Return [X, Y] of the center of cell containing provided text 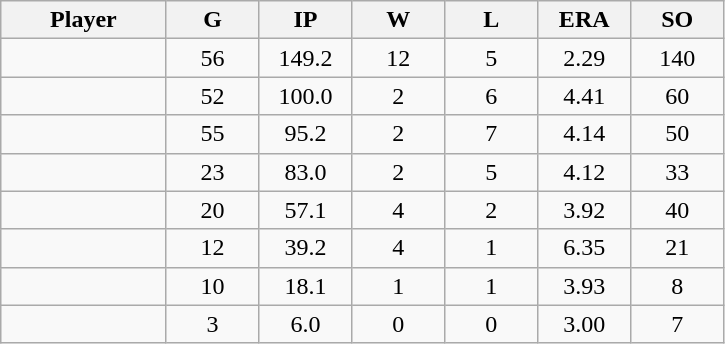
4.41 [584, 96]
L [492, 20]
ERA [584, 20]
60 [678, 96]
8 [678, 286]
6.0 [306, 324]
10 [212, 286]
3.93 [584, 286]
39.2 [306, 248]
3.00 [584, 324]
140 [678, 58]
W [398, 20]
83.0 [306, 172]
IP [306, 20]
40 [678, 210]
18.1 [306, 286]
6.35 [584, 248]
3.92 [584, 210]
56 [212, 58]
95.2 [306, 134]
52 [212, 96]
33 [678, 172]
2.29 [584, 58]
Player [84, 20]
55 [212, 134]
20 [212, 210]
4.14 [584, 134]
G [212, 20]
50 [678, 134]
23 [212, 172]
6 [492, 96]
4.12 [584, 172]
57.1 [306, 210]
100.0 [306, 96]
149.2 [306, 58]
21 [678, 248]
SO [678, 20]
3 [212, 324]
